Find where the given text appears and provide that cell's center as [X, Y] coordinate. 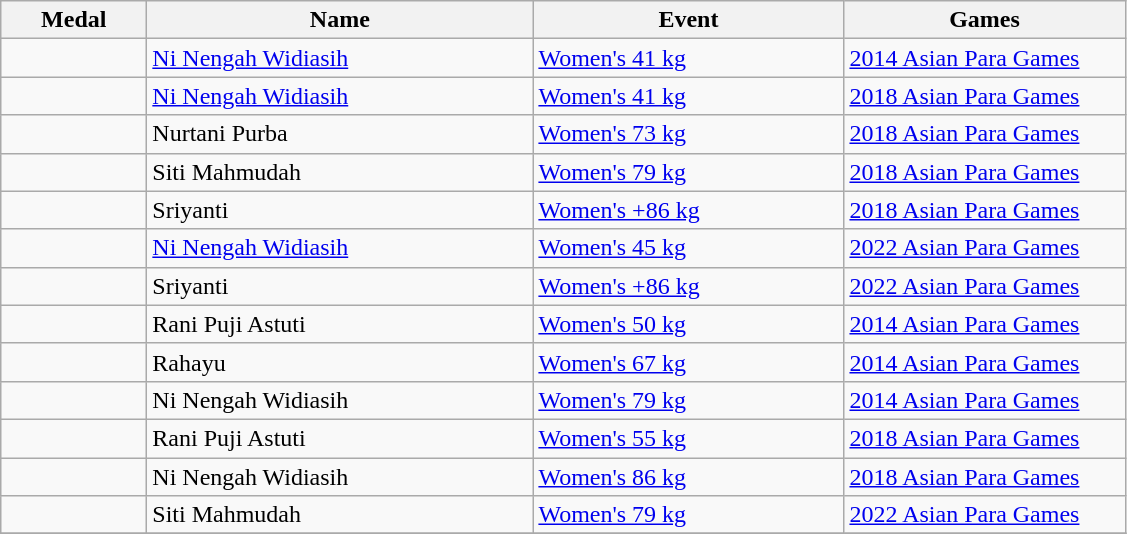
Women's 55 kg [688, 438]
Name [340, 20]
Women's 50 kg [688, 324]
Women's 45 kg [688, 248]
Women's 86 kg [688, 477]
Rahayu [340, 362]
Medal [74, 20]
Nurtani Purba [340, 134]
Women's 67 kg [688, 362]
Games [984, 20]
Event [688, 20]
Women's 73 kg [688, 134]
